Locate the cell with the specified text and output its [x, y] center coordinate. 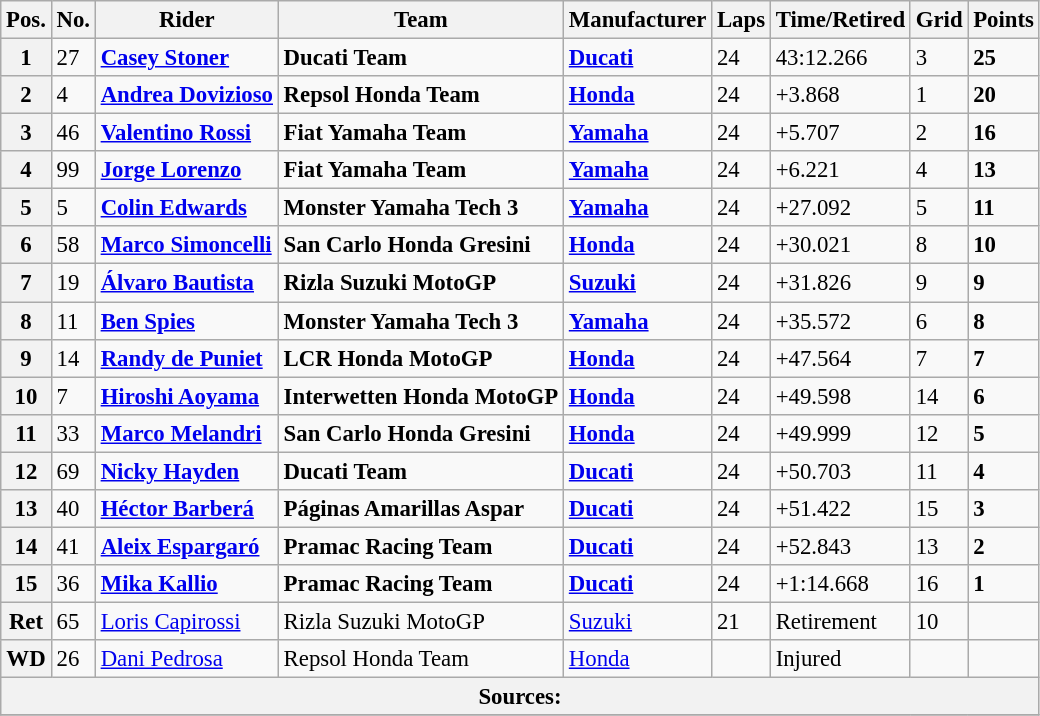
+51.422 [840, 509]
Nicky Hayden [186, 471]
Valentino Rossi [186, 133]
27 [73, 58]
20 [1004, 95]
Andrea Dovizioso [186, 95]
Marco Melandri [186, 433]
Randy de Puniet [186, 358]
No. [73, 20]
Sources: [520, 697]
+5.707 [840, 133]
58 [73, 245]
Injured [840, 659]
+47.564 [840, 358]
Marco Simoncelli [186, 245]
69 [73, 471]
LCR Honda MotoGP [420, 358]
26 [73, 659]
36 [73, 584]
43:12.266 [840, 58]
25 [1004, 58]
Retirement [840, 621]
Aleix Espargaró [186, 546]
+1:14.668 [840, 584]
99 [73, 170]
Álvaro Bautista [186, 283]
Ben Spies [186, 321]
+27.092 [840, 208]
21 [742, 621]
41 [73, 546]
Colin Edwards [186, 208]
Time/Retired [840, 20]
Rider [186, 20]
Laps [742, 20]
Héctor Barberá [186, 509]
Manufacturer [638, 20]
33 [73, 433]
Ret [26, 621]
+49.598 [840, 396]
Páginas Amarillas Aspar [420, 509]
Points [1004, 20]
+35.572 [840, 321]
Mika Kallio [186, 584]
+52.843 [840, 546]
WD [26, 659]
65 [73, 621]
Loris Capirossi [186, 621]
+50.703 [840, 471]
19 [73, 283]
Jorge Lorenzo [186, 170]
Grid [938, 20]
+31.826 [840, 283]
+30.021 [840, 245]
Team [420, 20]
Pos. [26, 20]
Hiroshi Aoyama [186, 396]
Casey Stoner [186, 58]
Dani Pedrosa [186, 659]
40 [73, 509]
+6.221 [840, 170]
46 [73, 133]
Interwetten Honda MotoGP [420, 396]
+3.868 [840, 95]
+49.999 [840, 433]
